Pinpoint the cell where the given text exists, returning its [x, y] midpoint coordinate. 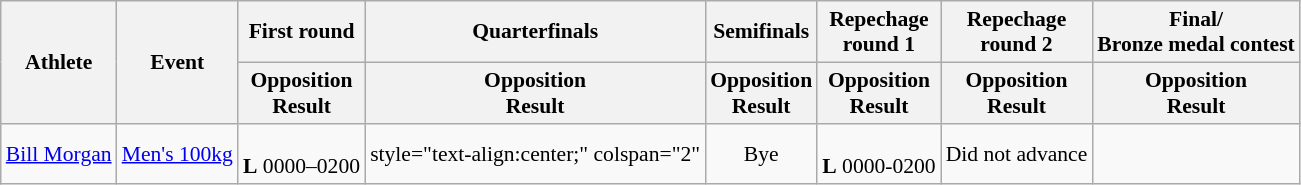
First round [302, 32]
Did not advance [1017, 154]
Quarterfinals [535, 32]
L 0000-0200 [878, 154]
Event [178, 62]
Repechage round 1 [878, 32]
style="text-align:center;" colspan="2" [535, 154]
Bill Morgan [59, 154]
Men's 100kg [178, 154]
Bye [761, 154]
Repechage round 2 [1017, 32]
Athlete [59, 62]
Semifinals [761, 32]
L 0000–0200 [302, 154]
Final/Bronze medal contest [1196, 32]
